For the text-containing cell, return its midpoint in (x, y) coordinate format. 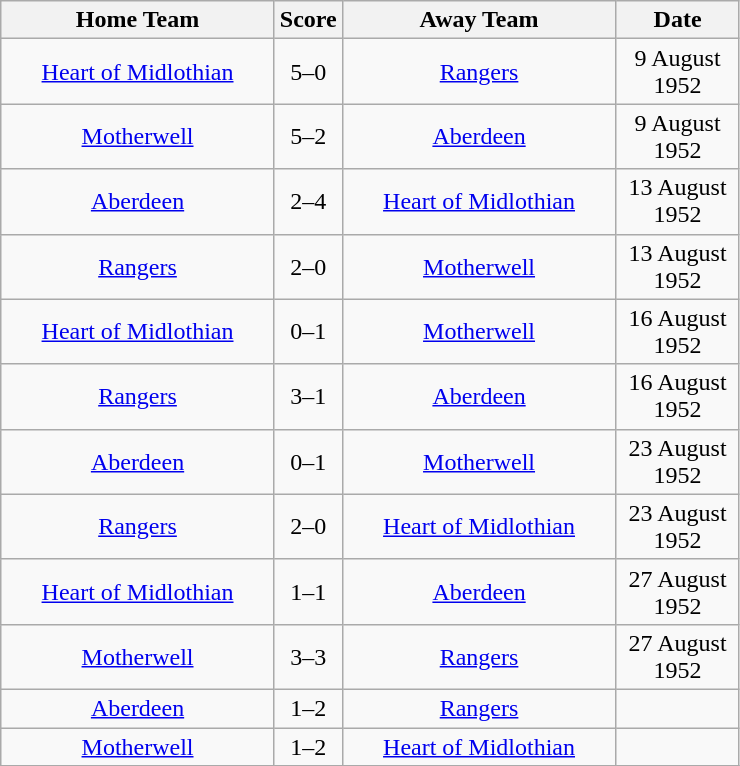
2–4 (308, 202)
1–1 (308, 592)
5–0 (308, 72)
Score (308, 20)
3–1 (308, 396)
3–3 (308, 656)
5–2 (308, 136)
Date (678, 20)
Away Team (479, 20)
Home Team (138, 20)
